Scan for the cell matching the given text and deliver its (X, Y) coordinate at center. 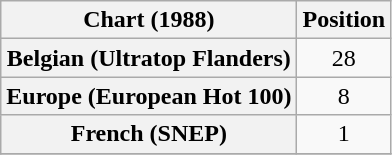
Europe (European Hot 100) (149, 96)
French (SNEP) (149, 134)
Belgian (Ultratop Flanders) (149, 58)
8 (344, 96)
28 (344, 58)
1 (344, 134)
Chart (1988) (149, 20)
Position (344, 20)
